Scan for the cell matching the given text and deliver its (X, Y) coordinate at center. 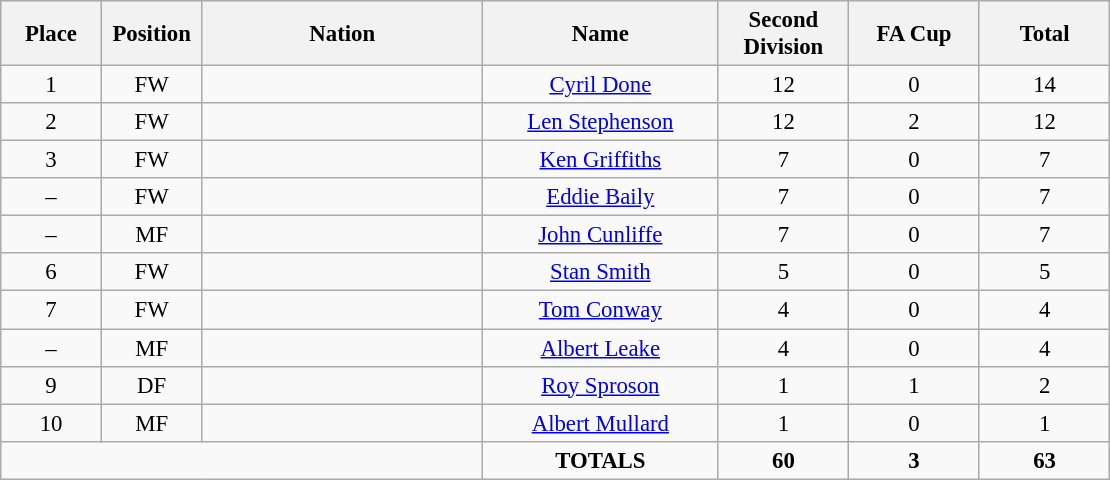
Albert Leake (601, 348)
Len Stephenson (601, 122)
Name (601, 34)
Position (152, 34)
Tom Conway (601, 310)
John Cunliffe (601, 235)
60 (784, 460)
14 (1044, 85)
Place (52, 34)
Cyril Done (601, 85)
10 (52, 423)
Stan Smith (601, 273)
63 (1044, 460)
Ken Griffiths (601, 160)
6 (52, 273)
Second Division (784, 34)
FA Cup (914, 34)
Roy Sproson (601, 385)
Total (1044, 34)
DF (152, 385)
Nation (342, 34)
9 (52, 385)
TOTALS (601, 460)
Albert Mullard (601, 423)
Eddie Baily (601, 197)
